Capture the cell that displays the provided text and extract its (X, Y) central coordinate. 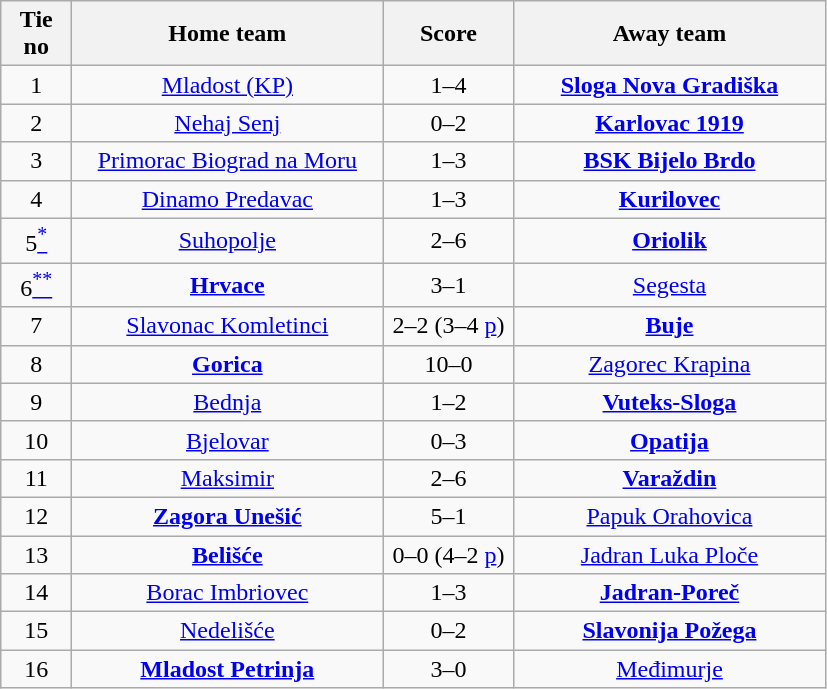
Score (448, 34)
1–2 (448, 402)
7 (36, 326)
Zagorec Krapina (670, 364)
Bednja (228, 402)
13 (36, 555)
Dinamo Predavac (228, 199)
1–4 (448, 85)
1 (36, 85)
Opatija (670, 440)
Buje (670, 326)
BSK Bijelo Brdo (670, 161)
Primorac Biograd na Moru (228, 161)
Jadran Luka Ploče (670, 555)
Oriolik (670, 240)
Borac Imbriovec (228, 593)
10 (36, 440)
Home team (228, 34)
Mladost Petrinja (228, 669)
11 (36, 478)
Nedelišće (228, 631)
5* (36, 240)
14 (36, 593)
Maksimir (228, 478)
Nehaj Senj (228, 123)
2–2 (3–4 p) (448, 326)
Jadran-Poreč (670, 593)
Kurilovec (670, 199)
3 (36, 161)
5–1 (448, 516)
Sloga Nova Gradiška (670, 85)
3–0 (448, 669)
Segesta (670, 286)
16 (36, 669)
9 (36, 402)
Karlovac 1919 (670, 123)
2 (36, 123)
Gorica (228, 364)
Belišće (228, 555)
3–1 (448, 286)
15 (36, 631)
Mladost (KP) (228, 85)
10–0 (448, 364)
Hrvace (228, 286)
Vuteks-Sloga (670, 402)
8 (36, 364)
Slavonija Požega (670, 631)
Zagora Unešić (228, 516)
6** (36, 286)
4 (36, 199)
Međimurje (670, 669)
0–0 (4–2 p) (448, 555)
Papuk Orahovica (670, 516)
0–3 (448, 440)
Varaždin (670, 478)
Slavonac Komletinci (228, 326)
Bjelovar (228, 440)
Tie no (36, 34)
Suhopolje (228, 240)
12 (36, 516)
Away team (670, 34)
